Capture the cell that displays the provided text and extract its (X, Y) central coordinate. 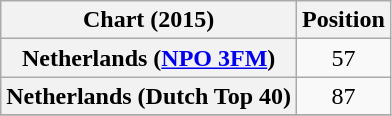
87 (344, 96)
Chart (2015) (149, 20)
Position (344, 20)
57 (344, 58)
Netherlands (NPO 3FM) (149, 58)
Netherlands (Dutch Top 40) (149, 96)
